Pinpoint the cell where the given text exists, returning its [x, y] midpoint coordinate. 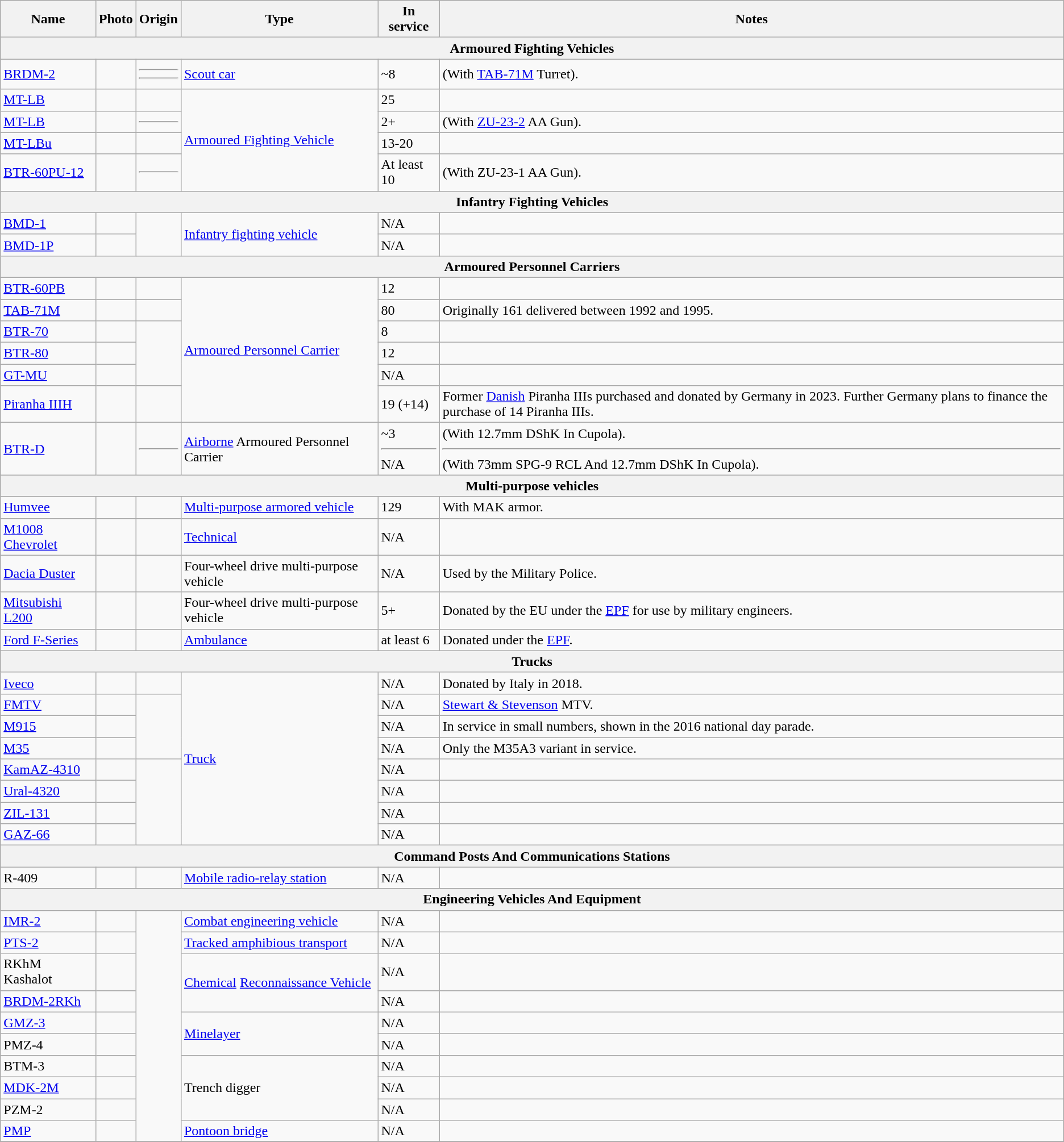
MDK-2M [48, 1087]
Minelayer [279, 1033]
KamAZ-4310 [48, 770]
5+ [409, 610]
25 [409, 100]
Command Posts And Communications Stations [532, 856]
R-409 [48, 878]
(With ZU-23-1 AA Gun). [751, 173]
GT-MU [48, 375]
BMD-1P [48, 245]
M35 [48, 748]
PMZ-4 [48, 1044]
Trench digger [279, 1087]
With MAK armor. [751, 507]
BTR-D [48, 449]
(With 12.7mm DShK In Cupola).(With 73mm SPG-9 RCL And 12.7mm DShK In Cupola). [751, 449]
(With TAB-71M Turret). [751, 74]
BRDM-2RKh [48, 1001]
Armoured Fighting Vehicles [532, 48]
Multi-purpose vehicles [532, 486]
GAZ-66 [48, 835]
Ambulance [279, 640]
BTR-80 [48, 353]
Stewart & Stevenson MTV. [751, 705]
Donated by the EU under the EPF for use by military engineers. [751, 610]
Humvee [48, 507]
2+ [409, 122]
Dacia Duster [48, 574]
Tracked amphibious transport [279, 943]
FMTV [48, 705]
Scout car [279, 74]
Originally 161 delivered between 1992 and 1995. [751, 310]
Former Danish Piranha IIIs purchased and donated by Germany in 2023. Further Germany plans to finance the purchase of 14 Piranha IIIs. [751, 405]
In service [409, 19]
IMR-2 [48, 921]
Truck [279, 758]
Armoured Fighting Vehicle [279, 140]
Piranha IIIH [48, 405]
BRDM-2 [48, 74]
Trucks [532, 661]
Iveco [48, 683]
Armoured Personnel Carriers [532, 266]
80 [409, 310]
Used by the Military Police. [751, 574]
~8 [409, 74]
PTS-2 [48, 943]
GMZ-3 [48, 1023]
8 [409, 332]
TAB-71M [48, 310]
BTM-3 [48, 1066]
Mobile radio-relay station [279, 878]
M1008 Chevrolet [48, 536]
(With ZU-23-2 AA Gun). [751, 122]
129 [409, 507]
Notes [751, 19]
Technical [279, 536]
Multi-purpose armored vehicle [279, 507]
Origin [158, 19]
Donated by Italy in 2018. [751, 683]
Armoured Personnel Carrier [279, 350]
BMD-1 [48, 223]
Infantry fighting vehicle [279, 234]
Name [48, 19]
Mitsubishi L200 [48, 610]
ZIL-131 [48, 813]
BTR-70 [48, 332]
Chemical Reconnaissance Vehicle [279, 983]
Photo [116, 19]
Only the M35A3 variant in service. [751, 748]
at least 6 [409, 640]
RKhM Kashalot [48, 972]
Pontoon bridge [279, 1131]
Ford F-Series [48, 640]
PZM-2 [48, 1110]
~3N/A [409, 449]
Engineering Vehicles And Equipment [532, 899]
In service in small numbers, shown in the 2016 national day parade. [751, 726]
BTR-60PU-12 [48, 173]
MT-LBu [48, 143]
13-20 [409, 143]
PMP [48, 1131]
19 (+14) [409, 405]
M915 [48, 726]
Infantry Fighting Vehicles [532, 202]
Airborne Armoured Personnel Carrier [279, 449]
Type [279, 19]
At least 10 [409, 173]
BTR-60PB [48, 288]
Donated under the EPF. [751, 640]
Combat engineering vehicle [279, 921]
Ural-4320 [48, 791]
